Output the (x, y) coordinate of the center of the cell containing the given text.  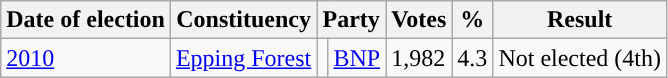
Result (580, 20)
4.3 (472, 58)
Not elected (4th) (580, 58)
BNP (357, 58)
Constituency (243, 20)
2010 (86, 58)
% (472, 20)
1,982 (419, 58)
Votes (419, 20)
Party (352, 20)
Epping Forest (243, 58)
Date of election (86, 20)
